Return (X, Y) of the center of cell containing provided text 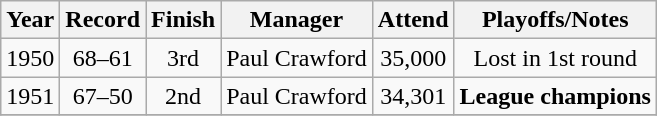
67–50 (103, 96)
35,000 (413, 58)
68–61 (103, 58)
Manager (297, 20)
2nd (184, 96)
34,301 (413, 96)
3rd (184, 58)
Year (30, 20)
1951 (30, 96)
Playoffs/Notes (555, 20)
League champions (555, 96)
Finish (184, 20)
Lost in 1st round (555, 58)
Attend (413, 20)
1950 (30, 58)
Record (103, 20)
